Scan for the cell matching the given text and deliver its (X, Y) coordinate at center. 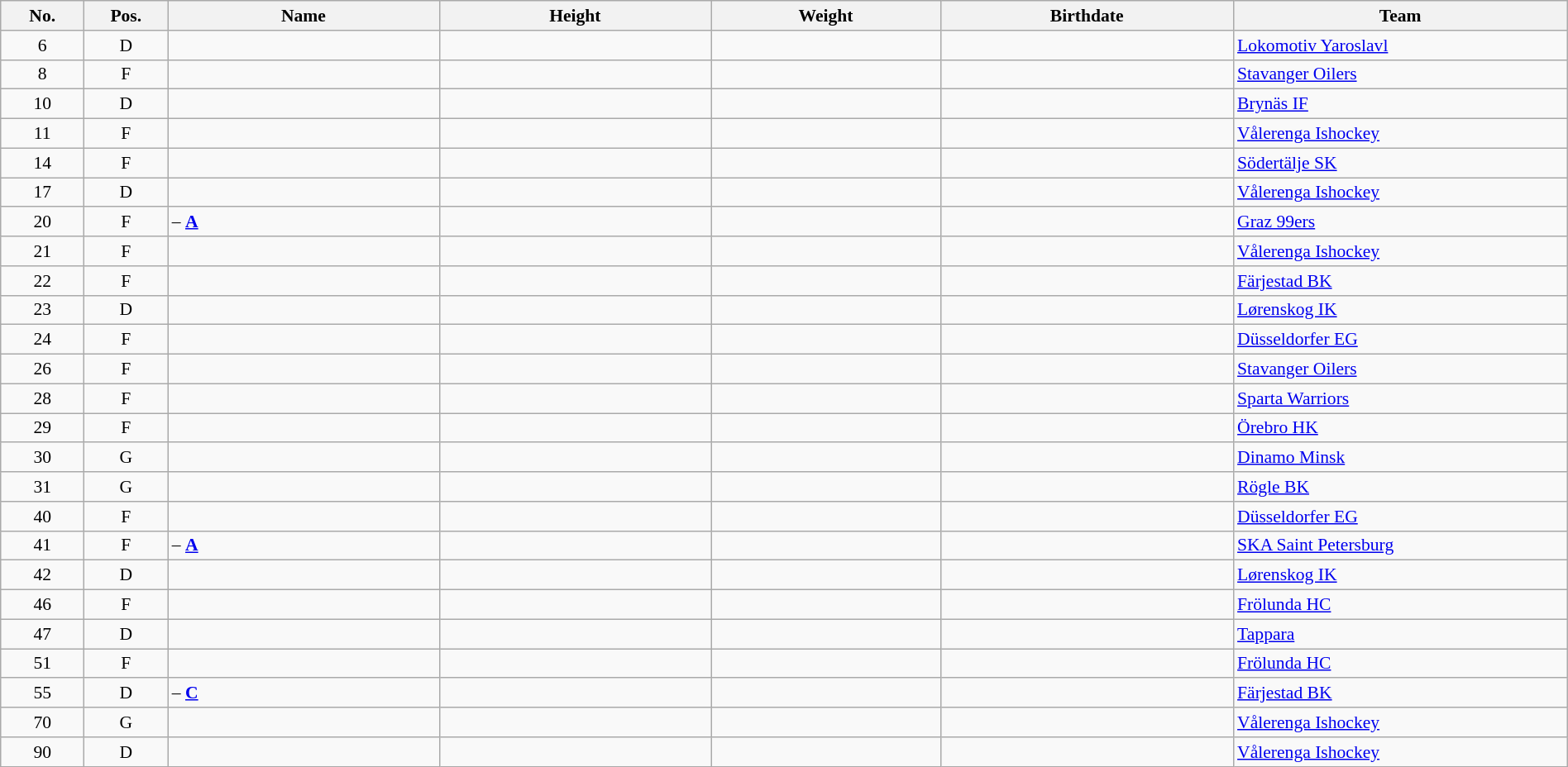
29 (43, 428)
21 (43, 251)
90 (43, 752)
Name (304, 16)
Birthdate (1087, 16)
14 (43, 163)
41 (43, 545)
Height (575, 16)
Pos. (126, 16)
Graz 99ers (1400, 222)
Team (1400, 16)
42 (43, 575)
47 (43, 634)
10 (43, 104)
17 (43, 193)
SKA Saint Petersburg (1400, 545)
Sparta Warriors (1400, 398)
22 (43, 281)
51 (43, 664)
– C (304, 693)
Lokomotiv Yaroslavl (1400, 45)
23 (43, 310)
8 (43, 74)
24 (43, 340)
Örebro HK (1400, 428)
Brynäs IF (1400, 104)
40 (43, 517)
No. (43, 16)
31 (43, 487)
30 (43, 458)
20 (43, 222)
46 (43, 605)
Södertälje SK (1400, 163)
26 (43, 369)
Weight (826, 16)
Dinamo Minsk (1400, 458)
Rögle BK (1400, 487)
70 (43, 722)
6 (43, 45)
28 (43, 398)
11 (43, 134)
Tappara (1400, 634)
55 (43, 693)
